Output the [X, Y] coordinate of the center of the cell containing the given text.  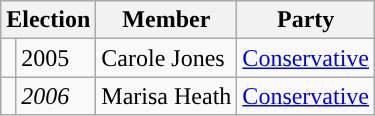
Marisa Heath [166, 96]
2005 [56, 58]
Party [306, 20]
Carole Jones [166, 58]
Member [166, 20]
Election [48, 20]
2006 [56, 96]
